Provide the (x, y) coordinate of the cell's center where the given text is located.  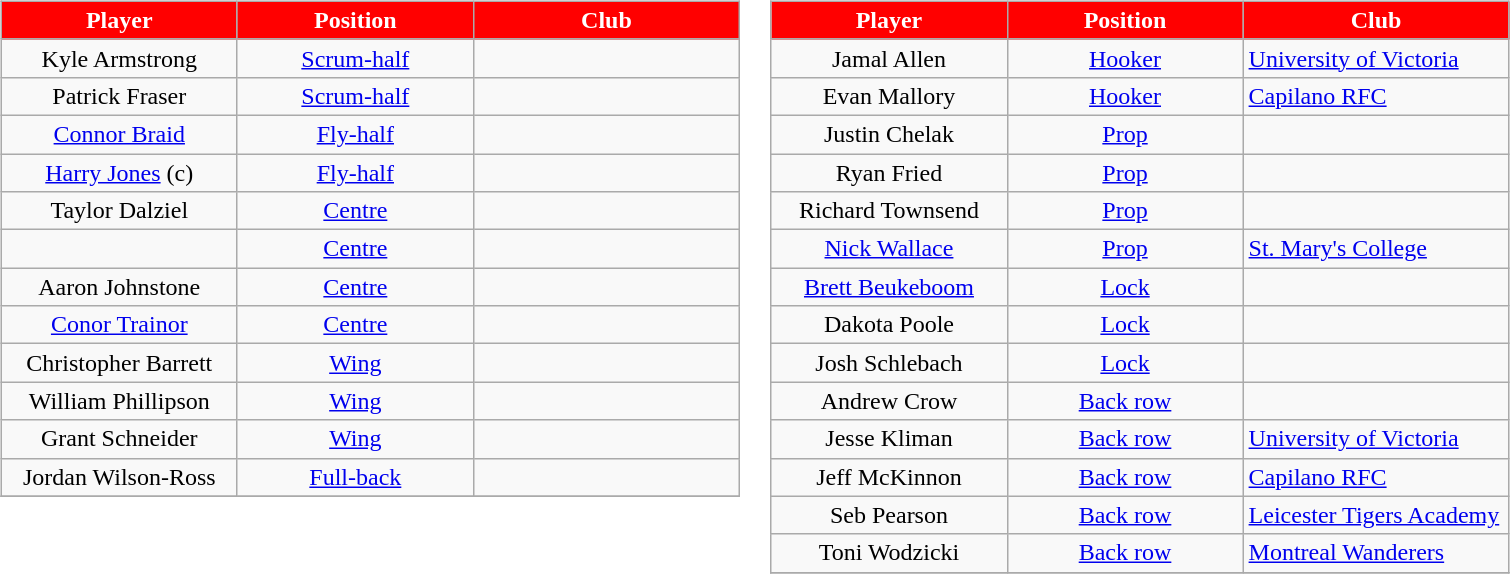
Toni Wodzicki (889, 553)
Seb Pearson (889, 515)
Taylor Dalziel (119, 211)
Justin Chelak (889, 134)
Leicester Tigers Academy (1376, 515)
Evan Mallory (889, 96)
Dakota Poole (889, 325)
Kyle Armstrong (119, 58)
Connor Braid (119, 134)
Harry Jones (c) (119, 173)
Jordan Wilson-Ross (119, 477)
Grant Schneider (119, 439)
St. Mary's College (1376, 249)
Jamal Allen (889, 58)
Christopher Barrett (119, 363)
Jeff McKinnon (889, 477)
William Phillipson (119, 401)
Full-back (355, 477)
Nick Wallace (889, 249)
Montreal Wanderers (1376, 553)
Richard Townsend (889, 211)
Conor Trainor (119, 325)
Brett Beukeboom (889, 287)
Jesse Kliman (889, 439)
Patrick Fraser (119, 96)
Andrew Crow (889, 401)
Josh Schlebach (889, 363)
Aaron Johnstone (119, 287)
Ryan Fried (889, 173)
